Scan for the cell matching the given text and deliver its (x, y) coordinate at center. 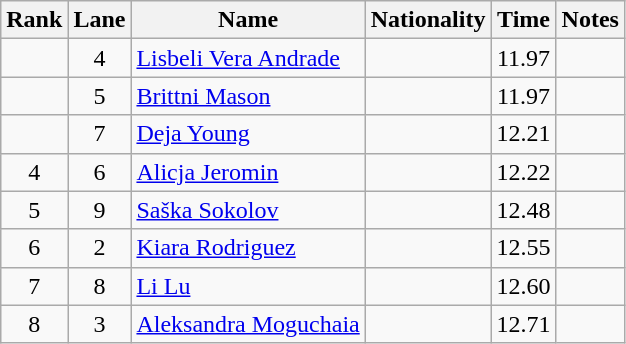
9 (100, 210)
12.21 (524, 134)
Deja Young (248, 134)
Li Lu (248, 286)
Name (248, 20)
Saška Sokolov (248, 210)
12.55 (524, 248)
Notes (590, 20)
Rank (34, 20)
Alicja Jeromin (248, 172)
12.71 (524, 324)
12.48 (524, 210)
12.22 (524, 172)
12.60 (524, 286)
Time (524, 20)
Lisbeli Vera Andrade (248, 58)
Brittni Mason (248, 96)
2 (100, 248)
3 (100, 324)
Lane (100, 20)
Aleksandra Moguchaia (248, 324)
Nationality (428, 20)
Kiara Rodriguez (248, 248)
